For the text-containing cell, return its midpoint in [X, Y] coordinate format. 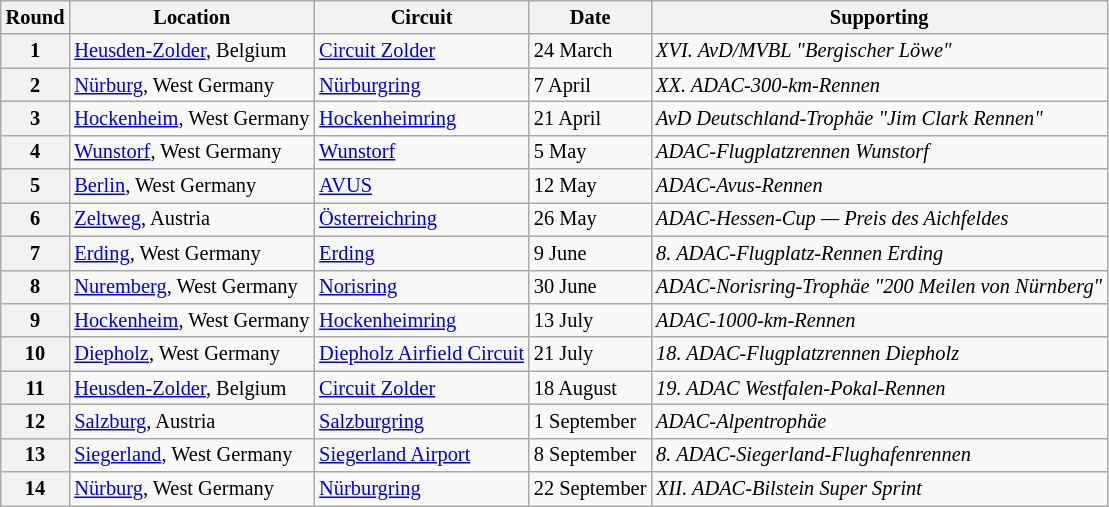
ADAC-Flugplatzrennen Wunstorf [879, 152]
Diepholz, West Germany [192, 354]
Location [192, 17]
Salzburgring [422, 421]
Berlin, West Germany [192, 186]
9 June [590, 253]
ADAC-Alpentrophäe [879, 421]
13 July [590, 320]
12 May [590, 186]
Round [36, 17]
ADAC-Hessen-Cup — Preis des Aichfeldes [879, 219]
14 [36, 489]
XII. ADAC-Bilstein Super Sprint [879, 489]
21 April [590, 118]
Supporting [879, 17]
Erding, West Germany [192, 253]
5 [36, 186]
Norisring [422, 287]
5 May [590, 152]
21 July [590, 354]
ADAC-Avus-Rennen [879, 186]
Siegerland, West Germany [192, 455]
13 [36, 455]
4 [36, 152]
7 April [590, 85]
Nuremberg, West Germany [192, 287]
1 [36, 51]
18 August [590, 388]
8. ADAC-Flugplatz-Rennen Erding [879, 253]
8 September [590, 455]
6 [36, 219]
Erding [422, 253]
XX. ADAC-300-km-Rennen [879, 85]
24 March [590, 51]
AVUS [422, 186]
8 [36, 287]
19. ADAC Westfalen-Pokal-Rennen [879, 388]
Diepholz Airfield Circuit [422, 354]
Date [590, 17]
Siegerland Airport [422, 455]
Zeltweg, Austria [192, 219]
30 June [590, 287]
11 [36, 388]
Circuit [422, 17]
7 [36, 253]
AvD Deutschland-Trophäe "Jim Clark Rennen" [879, 118]
Salzburg, Austria [192, 421]
9 [36, 320]
XVI. AvD/MVBL "Bergischer Löwe" [879, 51]
ADAC-1000-km-Rennen [879, 320]
10 [36, 354]
Wunstorf, West Germany [192, 152]
3 [36, 118]
ADAC-Norisring-Trophäe "200 Meilen von Nürnberg" [879, 287]
22 September [590, 489]
8. ADAC-Siegerland-Flughafenrennen [879, 455]
2 [36, 85]
1 September [590, 421]
Österreichring [422, 219]
Wunstorf [422, 152]
26 May [590, 219]
12 [36, 421]
18. ADAC-Flugplatzrennen Diepholz [879, 354]
